Locate the cell with the specified text and output its (X, Y) center coordinate. 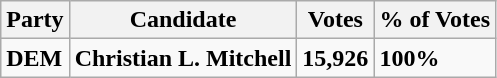
15,926 (336, 58)
% of Votes (435, 20)
Candidate (183, 20)
100% (435, 58)
Party (35, 20)
Christian L. Mitchell (183, 58)
DEM (35, 58)
Votes (336, 20)
